For the text-containing cell, return its midpoint in [x, y] coordinate format. 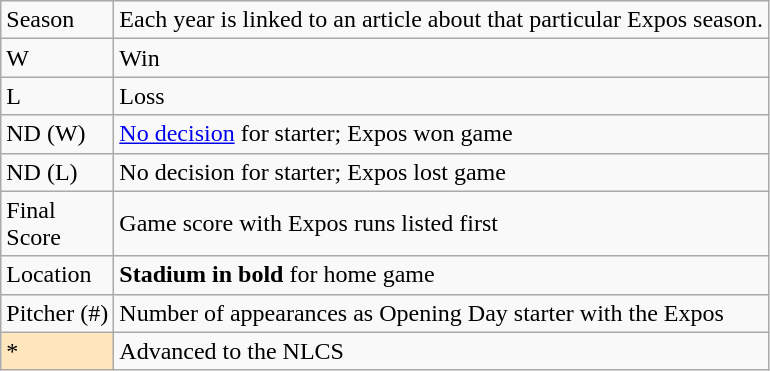
Loss [442, 96]
Location [58, 275]
Game score with Expos runs listed first [442, 224]
Advanced to the NLCS [442, 351]
Season [58, 20]
Stadium in bold for home game [442, 275]
Number of appearances as Opening Day starter with the Expos [442, 313]
* [58, 351]
No decision for starter; Expos lost game [442, 172]
L [58, 96]
W [58, 58]
ND (L) [58, 172]
FinalScore [58, 224]
Each year is linked to an article about that particular Expos season. [442, 20]
Win [442, 58]
No decision for starter; Expos won game [442, 134]
ND (W) [58, 134]
Pitcher (#) [58, 313]
